Return the (X, Y) coordinate for the center point of the cell that contains the specified text.  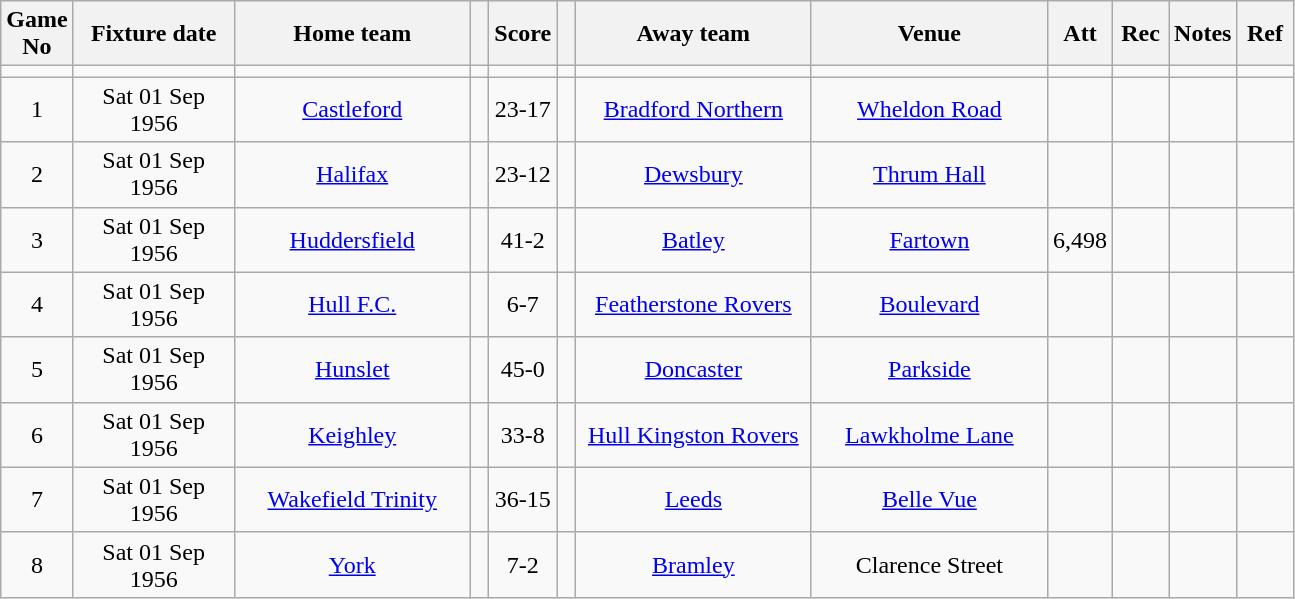
Hull F.C. (352, 304)
Bradford Northern (693, 110)
41-2 (523, 240)
Leeds (693, 500)
1 (37, 110)
36-15 (523, 500)
Home team (352, 34)
23-12 (523, 174)
Halifax (352, 174)
Ref (1265, 34)
Clarence Street (929, 564)
Bramley (693, 564)
6 (37, 434)
Venue (929, 34)
8 (37, 564)
Keighley (352, 434)
Wheldon Road (929, 110)
Doncaster (693, 370)
Fartown (929, 240)
4 (37, 304)
Att (1080, 34)
Hunslet (352, 370)
Notes (1203, 34)
Thrum Hall (929, 174)
Featherstone Rovers (693, 304)
Castleford (352, 110)
Parkside (929, 370)
Dewsbury (693, 174)
Boulevard (929, 304)
Batley (693, 240)
23-17 (523, 110)
Belle Vue (929, 500)
Wakefield Trinity (352, 500)
45-0 (523, 370)
6,498 (1080, 240)
7 (37, 500)
Huddersfield (352, 240)
Away team (693, 34)
Score (523, 34)
York (352, 564)
Rec (1141, 34)
Lawkholme Lane (929, 434)
Fixture date (154, 34)
Game No (37, 34)
3 (37, 240)
6-7 (523, 304)
Hull Kingston Rovers (693, 434)
5 (37, 370)
7-2 (523, 564)
2 (37, 174)
33-8 (523, 434)
